Detect which cell encompasses the target text, then output its (x, y) center coordinate. 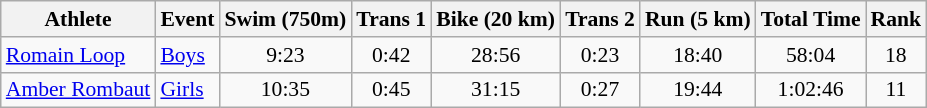
58:04 (811, 55)
28:56 (496, 55)
Girls (187, 90)
19:44 (698, 90)
1:02:46 (811, 90)
31:15 (496, 90)
Swim (750m) (285, 19)
Boys (187, 55)
18:40 (698, 55)
0:27 (600, 90)
18 (896, 55)
Event (187, 19)
Amber Rombaut (78, 90)
Total Time (811, 19)
Run (5 km) (698, 19)
Romain Loop (78, 55)
Rank (896, 19)
10:35 (285, 90)
0:42 (391, 55)
Trans 2 (600, 19)
Athlete (78, 19)
11 (896, 90)
Bike (20 km) (496, 19)
0:23 (600, 55)
Trans 1 (391, 19)
9:23 (285, 55)
0:45 (391, 90)
